Output the (X, Y) coordinate of the center of the cell containing the given text.  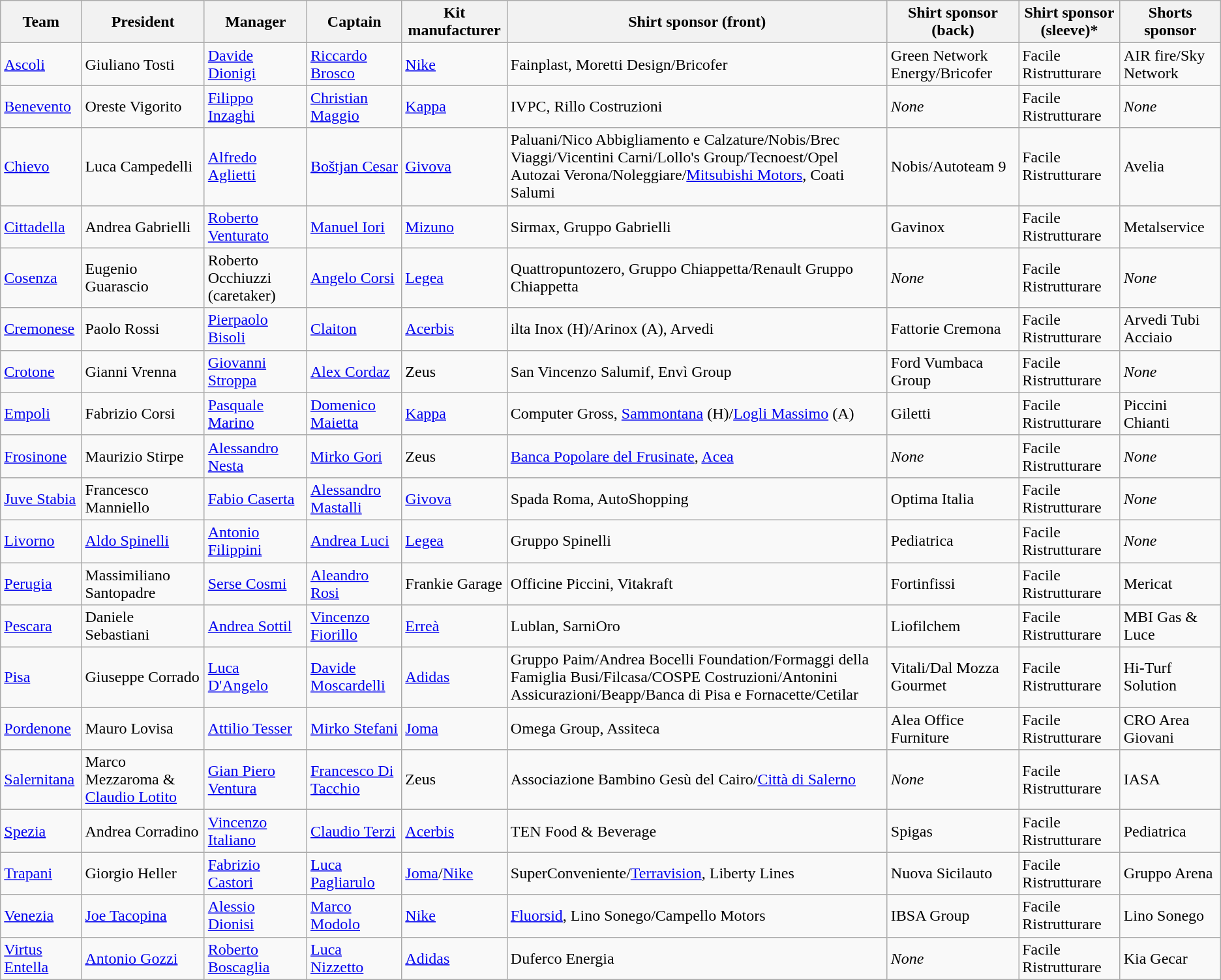
Alessio Dionisi (256, 915)
Shirt sponsor (sleeve)* (1070, 22)
Andrea Corradino (143, 831)
Giovanni Stroppa (256, 372)
Crotone (41, 372)
Mauro Lovisa (143, 729)
Marco Mezzaroma & Claudio Lotito (143, 780)
Spigas (952, 831)
Captain (354, 22)
Daniele Sebastiani (143, 626)
Joma/Nike (454, 874)
Manager (256, 22)
Roberto Occhiuzzi (caretaker) (256, 278)
Metalservice (1170, 227)
Mirko Stefani (354, 729)
Arvedi Tubi Acciaio (1170, 329)
Banca Popolare del Frusinate, Acea (697, 456)
San Vincenzo Salumif, Envì Group (697, 372)
Manuel Iori (354, 227)
Lino Sonego (1170, 915)
Davide Dionigi (256, 64)
Cittadella (41, 227)
Luca D'Angelo (256, 677)
Serse Cosmi (256, 583)
Optima Italia (952, 498)
ilta Inox (H)/Arinox (A), Arvedi (697, 329)
Vincenzo Italiano (256, 831)
Mizuno (454, 227)
Giorgio Heller (143, 874)
Shirt sponsor (back) (952, 22)
Nuova Sicilauto (952, 874)
Fattorie Cremona (952, 329)
Claudio Terzi (354, 831)
Kit manufacturer (454, 22)
Andrea Luci (354, 541)
Spada Roma, AutoShopping (697, 498)
Associazione Bambino Gesù del Cairo/Città di Salerno (697, 780)
Fabrizio Corsi (143, 413)
Frosinone (41, 456)
Riccardo Brosco (354, 64)
Sirmax, Gruppo Gabrielli (697, 227)
Fabio Caserta (256, 498)
Gianni Vrenna (143, 372)
IASA (1170, 780)
Attilio Tesser (256, 729)
Luca Nizzetto (354, 958)
Roberto Boscaglia (256, 958)
Nobis/Autoteam 9 (952, 167)
Fabrizio Castori (256, 874)
Luca Campedelli (143, 167)
Luca Pagliarulo (354, 874)
Kia Gecar (1170, 958)
Boštjan Cesar (354, 167)
Joma (454, 729)
Massimiliano Santopadre (143, 583)
Benevento (41, 107)
Erreà (454, 626)
Virtus Entella (41, 958)
Claiton (354, 329)
Gruppo Arena (1170, 874)
Gruppo Spinelli (697, 541)
Hi-Turf Solution (1170, 677)
Team (41, 22)
Shirt sponsor (front) (697, 22)
Liofilchem (952, 626)
Alessandro Mastalli (354, 498)
Andrea Sottil (256, 626)
Giletti (952, 413)
Francesco Manniello (143, 498)
TEN Food & Beverage (697, 831)
CRO Area Giovani (1170, 729)
Mericat (1170, 583)
Trapani (41, 874)
Alea Office Furniture (952, 729)
Computer Gross, Sammontana (H)/Logli Massimo (A) (697, 413)
Piccini Chianti (1170, 413)
Venezia (41, 915)
Shorts sponsor (1170, 22)
Omega Group, Assiteca (697, 729)
IBSA Group (952, 915)
Cremonese (41, 329)
Maurizio Stirpe (143, 456)
President (143, 22)
Christian Maggio (354, 107)
Pierpaolo Bisoli (256, 329)
Fainplast, Moretti Design/Bricofer (697, 64)
Alessandro Nesta (256, 456)
Quattropuntozero, Gruppo Chiappetta/Renault Gruppo Chiappetta (697, 278)
Marco Modolo (354, 915)
Pordenone (41, 729)
Pasquale Marino (256, 413)
Frankie Garage (454, 583)
Oreste Vigorito (143, 107)
Joe Tacopina (143, 915)
Domenico Maietta (354, 413)
Juve Stabia (41, 498)
Ford Vumbaca Group (952, 372)
Chievo (41, 167)
Alex Cordaz (354, 372)
Livorno (41, 541)
Salernitana (41, 780)
Gian Piero Ventura (256, 780)
Duferco Energia (697, 958)
Antonio Filippini (256, 541)
Antonio Gozzi (143, 958)
Francesco Di Tacchio (354, 780)
Pescara (41, 626)
Eugenio Guarascio (143, 278)
Spezia (41, 831)
Roberto Venturato (256, 227)
Andrea Gabrielli (143, 227)
MBI Gas & Luce (1170, 626)
Aleandro Rosi (354, 583)
AIR fire/Sky Network (1170, 64)
Cosenza (41, 278)
Officine Piccini, Vitakraft (697, 583)
Fluorsid, Lino Sonego/Campello Motors (697, 915)
Vitali/Dal Mozza Gourmet (952, 677)
Lublan, SarniOro (697, 626)
Davide Moscardelli (354, 677)
Empoli (41, 413)
Filippo Inzaghi (256, 107)
Giuseppe Corrado (143, 677)
IVPC, Rillo Costruzioni (697, 107)
Mirko Gori (354, 456)
Green Network Energy/Bricofer (952, 64)
Fortinfissi (952, 583)
Pisa (41, 677)
Ascoli (41, 64)
SuperConveniente/Terravision, Liberty Lines (697, 874)
Perugia (41, 583)
Giuliano Tosti (143, 64)
Gavinox (952, 227)
Paolo Rossi (143, 329)
Avelia (1170, 167)
Angelo Corsi (354, 278)
Alfredo Aglietti (256, 167)
Vincenzo Fiorillo (354, 626)
Aldo Spinelli (143, 541)
